Find where the given text appears and provide that cell's center as [x, y] coordinate. 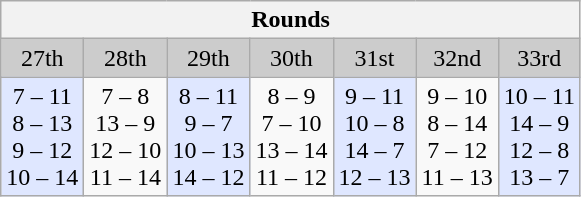
9 – 1110 – 814 – 712 – 13 [374, 136]
10 – 1114 – 912 – 813 – 7 [539, 136]
9 – 108 – 147 – 1211 – 13 [457, 136]
7 – 813 – 912 – 1011 – 14 [126, 136]
7 – 118 – 139 – 1210 – 14 [42, 136]
30th [292, 58]
33rd [539, 58]
32nd [457, 58]
31st [374, 58]
8 – 119 – 710 – 1314 – 12 [208, 136]
29th [208, 58]
27th [42, 58]
28th [126, 58]
8 – 97 – 1013 – 1411 – 12 [292, 136]
Rounds [291, 20]
